Capture the cell that displays the provided text and extract its [X, Y] central coordinate. 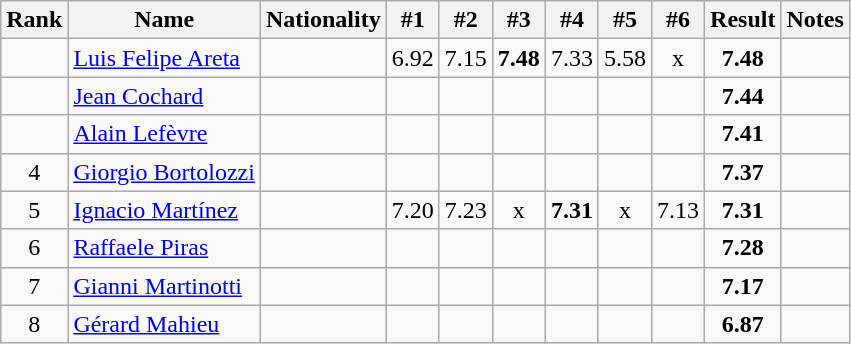
#4 [572, 20]
7 [34, 286]
Alain Lefèvre [164, 134]
7.13 [678, 210]
4 [34, 172]
Jean Cochard [164, 96]
7.37 [743, 172]
#1 [412, 20]
#5 [624, 20]
5.58 [624, 58]
Rank [34, 20]
7.44 [743, 96]
7.33 [572, 58]
7.28 [743, 248]
Luis Felipe Areta [164, 58]
#2 [466, 20]
Nationality [323, 20]
7.15 [466, 58]
7.23 [466, 210]
Raffaele Piras [164, 248]
Ignacio Martínez [164, 210]
7.17 [743, 286]
#3 [518, 20]
8 [34, 324]
Notes [815, 20]
Gianni Martinotti [164, 286]
Result [743, 20]
Giorgio Bortolozzi [164, 172]
#6 [678, 20]
6.92 [412, 58]
6 [34, 248]
7.20 [412, 210]
7.41 [743, 134]
6.87 [743, 324]
Name [164, 20]
Gérard Mahieu [164, 324]
5 [34, 210]
